Extract the [X, Y] coordinate from the center of the cell holding the provided text.  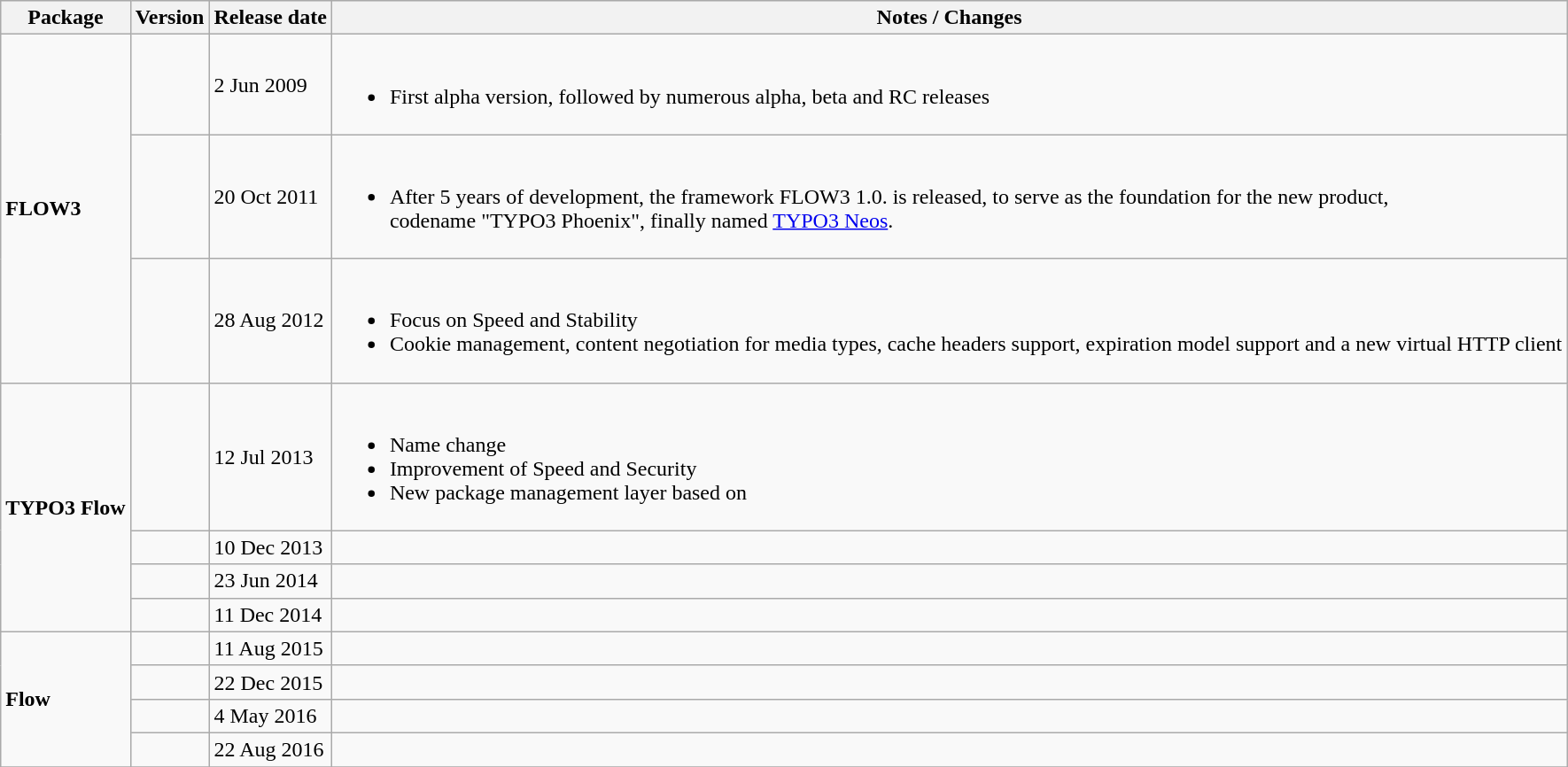
Version [170, 18]
10 Dec 2013 [270, 547]
Flow [66, 699]
FLOW3 [66, 209]
First alpha version, followed by numerous alpha, beta and RC releases [949, 85]
2 Jun 2009 [270, 85]
11 Aug 2015 [270, 648]
Package [66, 18]
Notes / Changes [949, 18]
4 May 2016 [270, 716]
TYPO3 Flow [66, 507]
Release date [270, 18]
Name changeImprovement of Speed and Security New package management layer based on [949, 457]
23 Jun 2014 [270, 581]
12 Jul 2013 [270, 457]
11 Dec 2014 [270, 615]
20 Oct 2011 [270, 197]
28 Aug 2012 [270, 321]
22 Dec 2015 [270, 682]
22 Aug 2016 [270, 749]
